Find where the given text appears and provide that cell's center as (X, Y) coordinate. 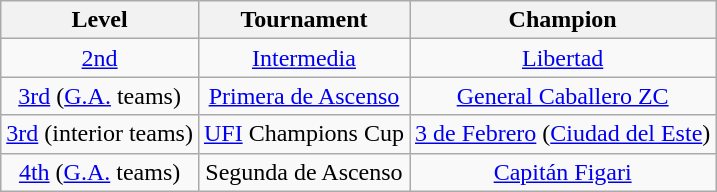
Champion (563, 20)
Segunda de Ascenso (304, 172)
UFI Champions Cup (304, 134)
General Caballero ZC (563, 96)
3rd (G.A. teams) (100, 96)
Capitán Figari (563, 172)
3 de Febrero (Ciudad del Este) (563, 134)
Level (100, 20)
3rd (interior teams) (100, 134)
Intermedia (304, 58)
2nd (100, 58)
Tournament (304, 20)
4th (G.A. teams) (100, 172)
Primera de Ascenso (304, 96)
Libertad (563, 58)
